Pinpoint the cell where the given text exists, returning its [x, y] midpoint coordinate. 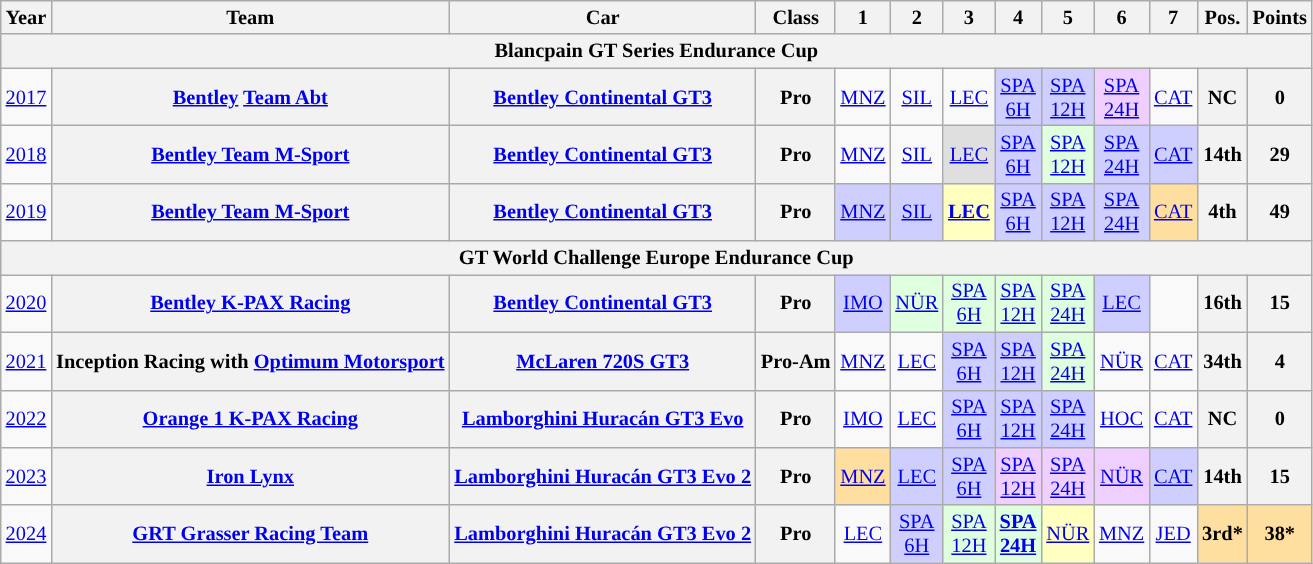
Pos. [1222, 17]
Car [602, 17]
Class [796, 17]
38* [1280, 534]
4th [1222, 212]
Bentley K-PAX Racing [250, 303]
1 [862, 17]
34th [1222, 361]
2024 [26, 534]
Inception Racing with Optimum Motorsport [250, 361]
GRT Grasser Racing Team [250, 534]
29 [1280, 154]
Orange 1 K-PAX Racing [250, 419]
5 [1068, 17]
3rd* [1222, 534]
2021 [26, 361]
Pro-Am [796, 361]
Points [1280, 17]
2019 [26, 212]
JED [1173, 534]
2020 [26, 303]
2022 [26, 419]
GT World Challenge Europe Endurance Cup [656, 258]
2 [916, 17]
Year [26, 17]
Blancpain GT Series Endurance Cup [656, 51]
2018 [26, 154]
Bentley Team Abt [250, 97]
2023 [26, 476]
7 [1173, 17]
Iron Lynx [250, 476]
16th [1222, 303]
2017 [26, 97]
6 [1122, 17]
HOC [1122, 419]
49 [1280, 212]
Team [250, 17]
3 [969, 17]
McLaren 720S GT3 [602, 361]
Lamborghini Huracán GT3 Evo [602, 419]
